From the cell containing the given text, extract its center point as (x, y) coordinate. 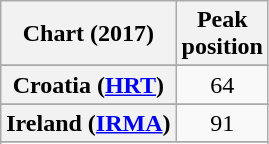
Peakposition (222, 34)
64 (222, 85)
91 (222, 123)
Croatia (HRT) (88, 85)
Chart (2017) (88, 34)
Ireland (IRMA) (88, 123)
